Output the (X, Y) coordinate of the center of the cell containing the given text.  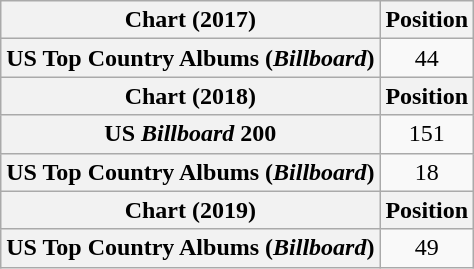
Chart (2019) (190, 210)
49 (427, 248)
151 (427, 134)
18 (427, 172)
44 (427, 58)
US Billboard 200 (190, 134)
Chart (2018) (190, 96)
Chart (2017) (190, 20)
